Return [X, Y] of the center of cell containing provided text 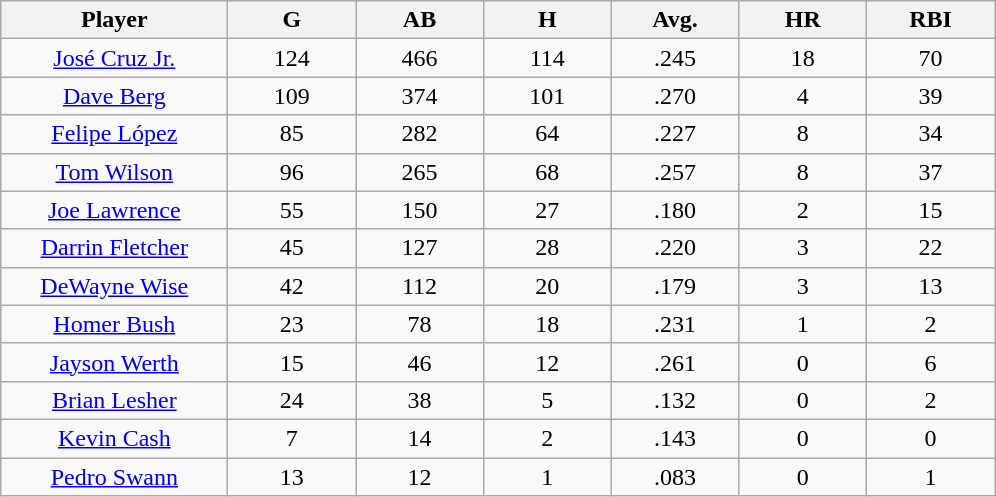
Jayson Werth [114, 362]
.180 [675, 210]
AB [420, 20]
124 [292, 58]
39 [931, 96]
.270 [675, 96]
109 [292, 96]
H [547, 20]
27 [547, 210]
150 [420, 210]
101 [547, 96]
4 [803, 96]
127 [420, 248]
466 [420, 58]
46 [420, 362]
.231 [675, 324]
José Cruz Jr. [114, 58]
70 [931, 58]
42 [292, 286]
28 [547, 248]
7 [292, 438]
RBI [931, 20]
34 [931, 134]
G [292, 20]
DeWayne Wise [114, 286]
Homer Bush [114, 324]
.220 [675, 248]
Felipe López [114, 134]
Darrin Fletcher [114, 248]
55 [292, 210]
78 [420, 324]
.179 [675, 286]
374 [420, 96]
.143 [675, 438]
.227 [675, 134]
.257 [675, 172]
37 [931, 172]
14 [420, 438]
6 [931, 362]
Brian Lesher [114, 400]
68 [547, 172]
22 [931, 248]
Joe Lawrence [114, 210]
45 [292, 248]
Kevin Cash [114, 438]
24 [292, 400]
Dave Berg [114, 96]
64 [547, 134]
.083 [675, 477]
HR [803, 20]
.132 [675, 400]
265 [420, 172]
.261 [675, 362]
Tom Wilson [114, 172]
96 [292, 172]
Avg. [675, 20]
114 [547, 58]
23 [292, 324]
Player [114, 20]
Pedro Swann [114, 477]
38 [420, 400]
85 [292, 134]
282 [420, 134]
.245 [675, 58]
20 [547, 286]
112 [420, 286]
5 [547, 400]
